Locate the cell with the specified text and output its [x, y] center coordinate. 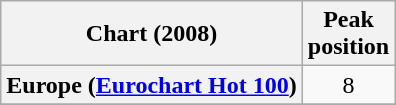
Europe (Eurochart Hot 100) [152, 85]
Chart (2008) [152, 34]
8 [348, 85]
Peakposition [348, 34]
